Output the [x, y] coordinate of the center of the cell containing the given text.  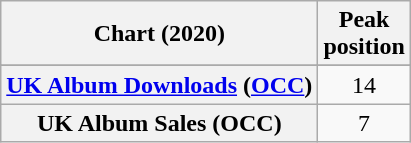
UK Album Sales (OCC) [160, 123]
UK Album Downloads (OCC) [160, 85]
14 [364, 85]
7 [364, 123]
Chart (2020) [160, 34]
Peakposition [364, 34]
